Output the (X, Y) coordinate of the center of the cell containing the given text.  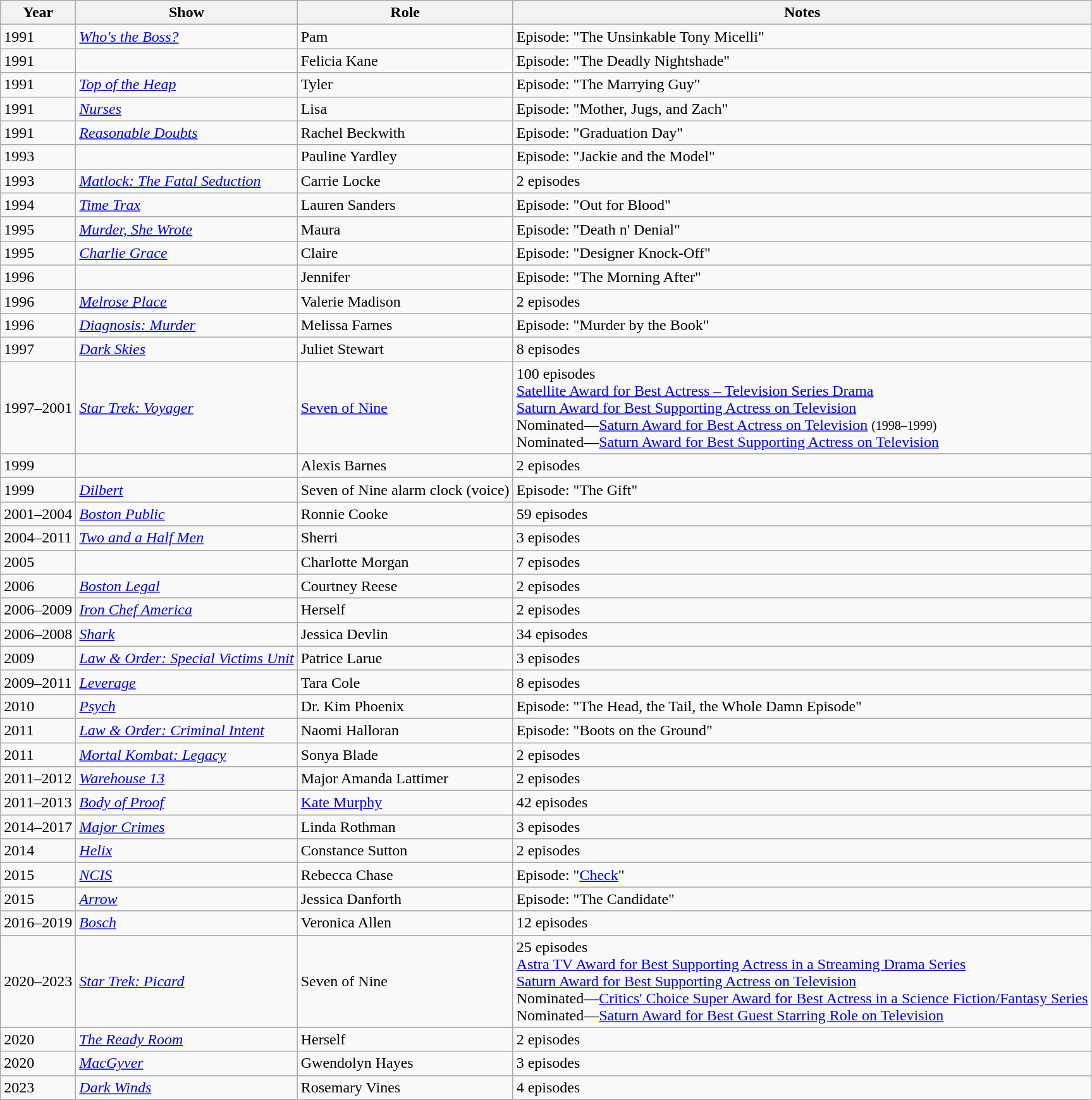
Murder, She Wrote (187, 229)
Star Trek: Picard (187, 981)
Gwendolyn Hayes (405, 1063)
Valerie Madison (405, 302)
Tara Cole (405, 682)
Pauline Yardley (405, 157)
MacGyver (187, 1063)
Nurses (187, 109)
Melrose Place (187, 302)
2004–2011 (38, 538)
Episode: "Boots on the Ground" (802, 730)
Helix (187, 851)
2020–2023 (38, 981)
Body of Proof (187, 803)
Role (405, 13)
Top of the Heap (187, 85)
2009–2011 (38, 682)
Episode: "The Unsinkable Tony Micelli" (802, 37)
1994 (38, 205)
Two and a Half Men (187, 538)
Mortal Kombat: Legacy (187, 754)
Diagnosis: Murder (187, 326)
Naomi Halloran (405, 730)
Year (38, 13)
Dilbert (187, 490)
Patrice Larue (405, 658)
Charlotte Morgan (405, 562)
NCIS (187, 875)
42 episodes (802, 803)
Alexis Barnes (405, 466)
Episode: "Out for Blood" (802, 205)
Leverage (187, 682)
1997–2001 (38, 408)
2006–2009 (38, 610)
Tyler (405, 85)
Claire (405, 253)
2001–2004 (38, 514)
Charlie Grace (187, 253)
59 episodes (802, 514)
4 episodes (802, 1087)
Sherri (405, 538)
Rebecca Chase (405, 875)
2009 (38, 658)
Show (187, 13)
Maura (405, 229)
Ronnie Cooke (405, 514)
Episode: "Jackie and the Model" (802, 157)
Law & Order: Criminal Intent (187, 730)
Episode: "Death n' Denial" (802, 229)
Episode: "The Morning After" (802, 277)
Lisa (405, 109)
Juliet Stewart (405, 350)
Kate Murphy (405, 803)
Lauren Sanders (405, 205)
Felicia Kane (405, 61)
2014–2017 (38, 827)
Jennifer (405, 277)
Boston Legal (187, 586)
Bosch (187, 923)
Constance Sutton (405, 851)
Boston Public (187, 514)
Episode: "Designer Knock-Off" (802, 253)
Notes (802, 13)
2010 (38, 706)
2023 (38, 1087)
Episode: "The Head, the Tail, the Whole Damn Episode" (802, 706)
Courtney Reese (405, 586)
1997 (38, 350)
Episode: "The Deadly Nightshade" (802, 61)
Iron Chef America (187, 610)
Dark Winds (187, 1087)
Major Amanda Lattimer (405, 779)
Jessica Danforth (405, 899)
Reasonable Doubts (187, 133)
Episode: "The Gift" (802, 490)
2011–2013 (38, 803)
2014 (38, 851)
Dr. Kim Phoenix (405, 706)
2005 (38, 562)
Episode: "The Marrying Guy" (802, 85)
Time Trax (187, 205)
Melissa Farnes (405, 326)
Carrie Locke (405, 181)
Matlock: The Fatal Seduction (187, 181)
Seven of Nine alarm clock (voice) (405, 490)
Shark (187, 634)
Law & Order: Special Victims Unit (187, 658)
Psych (187, 706)
7 episodes (802, 562)
Major Crimes (187, 827)
Episode: "Mother, Jugs, and Zach" (802, 109)
Who's the Boss? (187, 37)
Veronica Allen (405, 923)
Pam (405, 37)
The Ready Room (187, 1039)
Linda Rothman (405, 827)
Rosemary Vines (405, 1087)
2016–2019 (38, 923)
Arrow (187, 899)
2011–2012 (38, 779)
2006 (38, 586)
34 episodes (802, 634)
Rachel Beckwith (405, 133)
Jessica Devlin (405, 634)
Episode: "Check" (802, 875)
Warehouse 13 (187, 779)
Episode: "Graduation Day" (802, 133)
Sonya Blade (405, 754)
12 episodes (802, 923)
Episode: "Murder by the Book" (802, 326)
2006–2008 (38, 634)
Episode: "The Candidate" (802, 899)
Star Trek: Voyager (187, 408)
Dark Skies (187, 350)
